Search for the cell housing the specified text and yield its [X, Y] center coordinate. 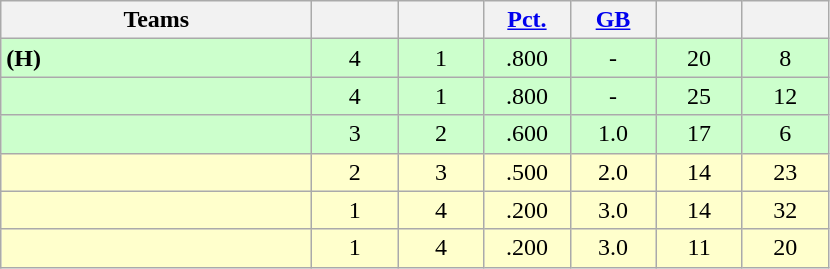
2.0 [613, 172]
Teams [156, 20]
.500 [527, 172]
11 [699, 248]
32 [785, 210]
Pct. [527, 20]
1.0 [613, 134]
6 [785, 134]
23 [785, 172]
17 [699, 134]
GB [613, 20]
25 [699, 96]
.600 [527, 134]
8 [785, 58]
(H) [156, 58]
12 [785, 96]
